Locate the cell with the specified text and output its [x, y] center coordinate. 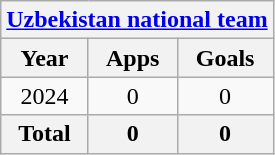
Total [45, 134]
Apps [132, 58]
Goals [225, 58]
Uzbekistan national team [137, 20]
Year [45, 58]
2024 [45, 96]
